Find where the given text appears and provide that cell's center as (X, Y) coordinate. 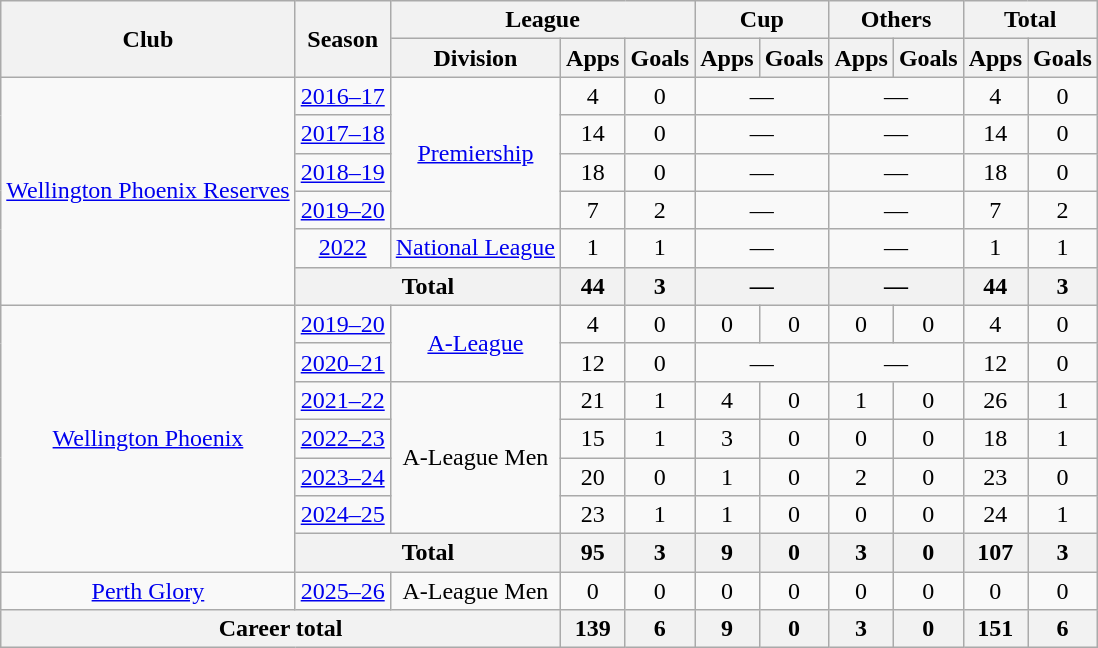
Season (342, 39)
2016–17 (342, 96)
National League (475, 248)
A-League (475, 343)
26 (995, 400)
2017–18 (342, 134)
Division (475, 58)
League (542, 20)
2022 (342, 248)
95 (593, 553)
2021–22 (342, 400)
2025–26 (342, 591)
107 (995, 553)
Wellington Phoenix (148, 438)
2023–24 (342, 477)
139 (593, 629)
15 (593, 438)
2022–23 (342, 438)
2020–21 (342, 362)
2024–25 (342, 515)
Career total (281, 629)
21 (593, 400)
151 (995, 629)
Club (148, 39)
20 (593, 477)
2018–19 (342, 172)
Others (896, 20)
24 (995, 515)
Premiership (475, 153)
Perth Glory (148, 591)
Cup (762, 20)
Wellington Phoenix Reserves (148, 191)
